Extract the (x, y) coordinate from the center of the cell holding the provided text.  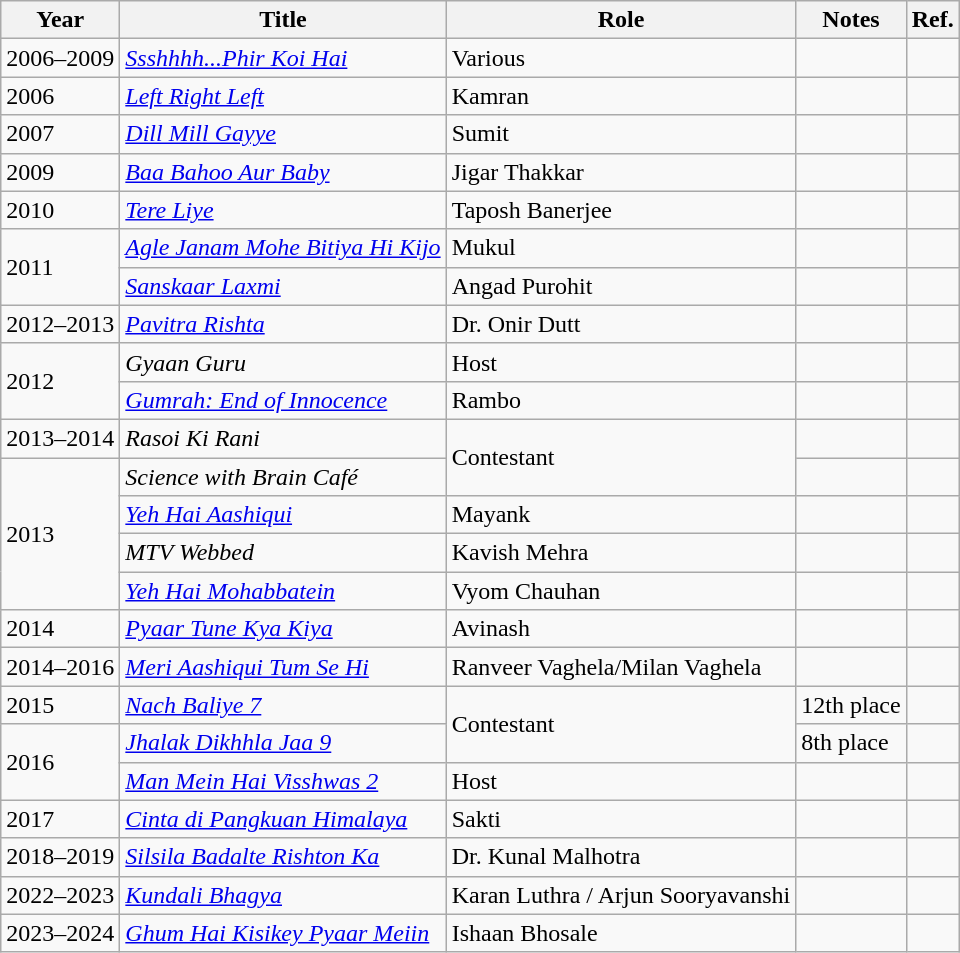
Karan Luthra / Arjun Sooryavanshi (621, 895)
Left Right Left (283, 96)
Mukul (621, 248)
Kavish Mehra (621, 553)
Ssshhhh...Phir Koi Hai (283, 58)
Ref. (932, 20)
Various (621, 58)
2011 (60, 267)
Sakti (621, 819)
2014–2016 (60, 667)
Jigar Thakkar (621, 172)
2022–2023 (60, 895)
Man Mein Hai Visshwas 2 (283, 781)
2007 (60, 134)
Ghum Hai Kisikey Pyaar Meiin (283, 933)
Sumit (621, 134)
Year (60, 20)
2015 (60, 705)
Sanskaar Laxmi (283, 286)
2013–2014 (60, 438)
Role (621, 20)
Pavitra Rishta (283, 324)
Science with Brain Café (283, 477)
12th place (851, 705)
Rambo (621, 400)
Tere Liye (283, 210)
Mayank (621, 515)
Jhalak Dikhhla Jaa 9 (283, 743)
Dr. Onir Dutt (621, 324)
2012 (60, 381)
Dill Mill Gayye (283, 134)
2023–2024 (60, 933)
Gyaan Guru (283, 362)
Pyaar Tune Kya Kiya (283, 629)
Kundali Bhagya (283, 895)
2013 (60, 534)
Ishaan Bhosale (621, 933)
2014 (60, 629)
Yeh Hai Aashiqui (283, 515)
Dr. Kunal Malhotra (621, 857)
Baa Bahoo Aur Baby (283, 172)
2009 (60, 172)
Taposh Banerjee (621, 210)
Avinash (621, 629)
Ranveer Vaghela/Milan Vaghela (621, 667)
Vyom Chauhan (621, 591)
Notes (851, 20)
Angad Purohit (621, 286)
Gumrah: End of Innocence (283, 400)
Title (283, 20)
8th place (851, 743)
2010 (60, 210)
Rasoi Ki Rani (283, 438)
Kamran (621, 96)
MTV Webbed (283, 553)
2018–2019 (60, 857)
2017 (60, 819)
Silsila Badalte Rishton Ka (283, 857)
2006 (60, 96)
Meri Aashiqui Tum Se Hi (283, 667)
Nach Baliye 7 (283, 705)
Cinta di Pangkuan Himalaya (283, 819)
Agle Janam Mohe Bitiya Hi Kijo (283, 248)
2006–2009 (60, 58)
2016 (60, 762)
Yeh Hai Mohabbatein (283, 591)
2012–2013 (60, 324)
